Output the (X, Y) coordinate of the center of the cell containing the given text.  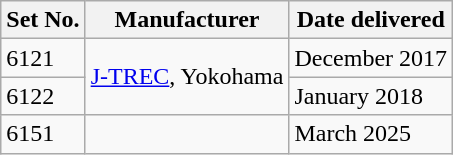
January 2018 (371, 96)
March 2025 (371, 134)
6122 (43, 96)
Manufacturer (187, 20)
Set No. (43, 20)
Date delivered (371, 20)
J-TREC, Yokohama (187, 77)
6151 (43, 134)
6121 (43, 58)
December 2017 (371, 58)
